Determine the [x, y] coordinate at the center of the cell enclosing the given text.  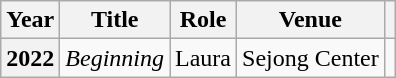
Title [115, 20]
Laura [204, 58]
2022 [30, 58]
Sejong Center [311, 58]
Beginning [115, 58]
Venue [311, 20]
Year [30, 20]
Role [204, 20]
